Find where the given text appears and provide that cell's center as (X, Y) coordinate. 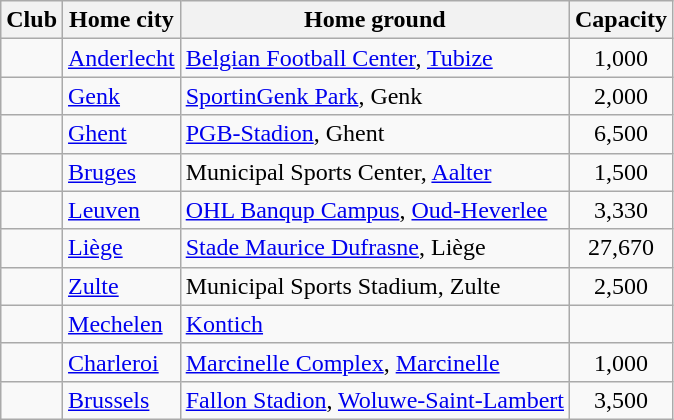
Home city (122, 20)
Marcinelle Complex, Marcinelle (374, 362)
PGB-Stadion, Ghent (374, 134)
Stade Maurice Dufrasne, Liège (374, 248)
Club (32, 20)
Mechelen (122, 324)
Municipal Sports Stadium, Zulte (374, 286)
6,500 (622, 134)
Genk (122, 96)
Belgian Football Center, Tubize (374, 58)
Municipal Sports Center, Aalter (374, 172)
Ghent (122, 134)
SportinGenk Park, Genk (374, 96)
Fallon Stadion, Woluwe-Saint-Lambert (374, 400)
Capacity (622, 20)
Charleroi (122, 362)
2,000 (622, 96)
3,500 (622, 400)
Home ground (374, 20)
Liège (122, 248)
27,670 (622, 248)
2,500 (622, 286)
Brussels (122, 400)
1,500 (622, 172)
Kontich (374, 324)
Bruges (122, 172)
Leuven (122, 210)
OHL Banqup Campus, Oud-Heverlee (374, 210)
Zulte (122, 286)
Anderlecht (122, 58)
3,330 (622, 210)
